Output the [X, Y] coordinate of the center of the cell containing the given text.  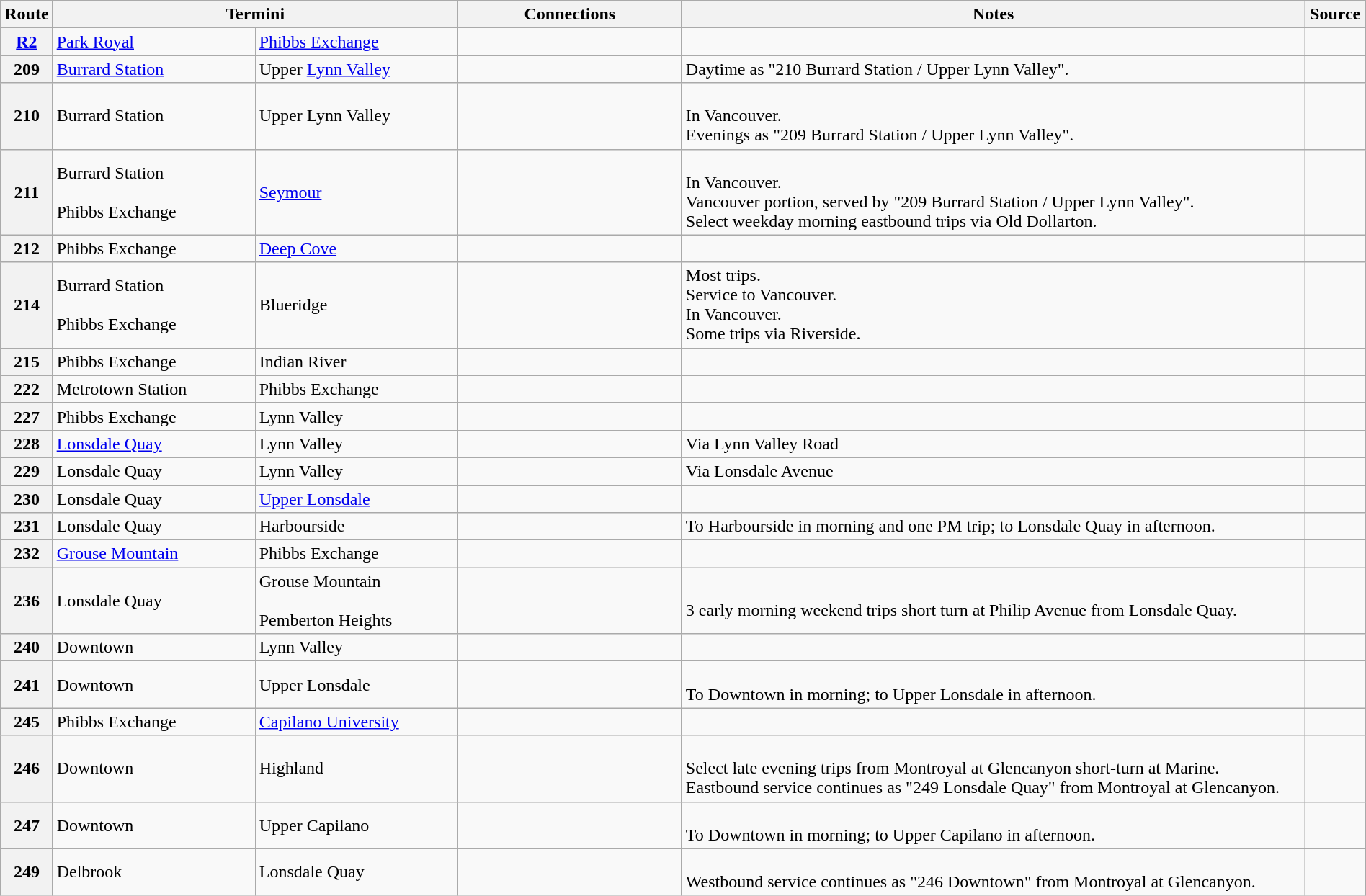
236 [27, 601]
231 [27, 527]
212 [27, 248]
247 [27, 825]
230 [27, 499]
3 early morning weekend trips short turn at Philip Avenue from Lonsdale Quay. [993, 601]
Deep Cove [356, 248]
Westbound service continues as "246 Downtown" from Montroyal at Glencanyon. [993, 872]
Grouse MountainPemberton Heights [356, 601]
In Vancouver. Evenings as "209 Burrard Station / Upper Lynn Valley". [993, 116]
211 [27, 192]
Via Lonsdale Avenue [993, 471]
240 [27, 648]
222 [27, 389]
241 [27, 684]
Notes [993, 14]
246 [27, 769]
Blueridge [356, 305]
Highland [356, 769]
Seymour [356, 192]
Route [27, 14]
Daytime as "210 Burrard Station / Upper Lynn Valley". [993, 69]
Indian River [356, 362]
To Harbourside in morning and one PM trip; to Lonsdale Quay in afternoon. [993, 527]
249 [27, 872]
245 [27, 722]
Grouse Mountain [154, 554]
229 [27, 471]
210 [27, 116]
To Downtown in morning; to Upper Lonsdale in afternoon. [993, 684]
Harbourside [356, 527]
Upper Capilano [356, 825]
Metrotown Station [154, 389]
232 [27, 554]
214 [27, 305]
209 [27, 69]
Capilano University [356, 722]
To Downtown in morning; to Upper Capilano in afternoon. [993, 825]
Park Royal [154, 42]
215 [27, 362]
In Vancouver. Vancouver portion, served by "209 Burrard Station / Upper Lynn Valley".Select weekday morning eastbound trips via Old Dollarton. [993, 192]
Source [1335, 14]
227 [27, 416]
R2 [27, 42]
Delbrook [154, 872]
Connections [569, 14]
Via Lynn Valley Road [993, 444]
228 [27, 444]
Termini [255, 14]
Most trips. Service to Vancouver. In Vancouver.Some trips via Riverside. [993, 305]
